Capture the cell that displays the provided text and extract its (x, y) central coordinate. 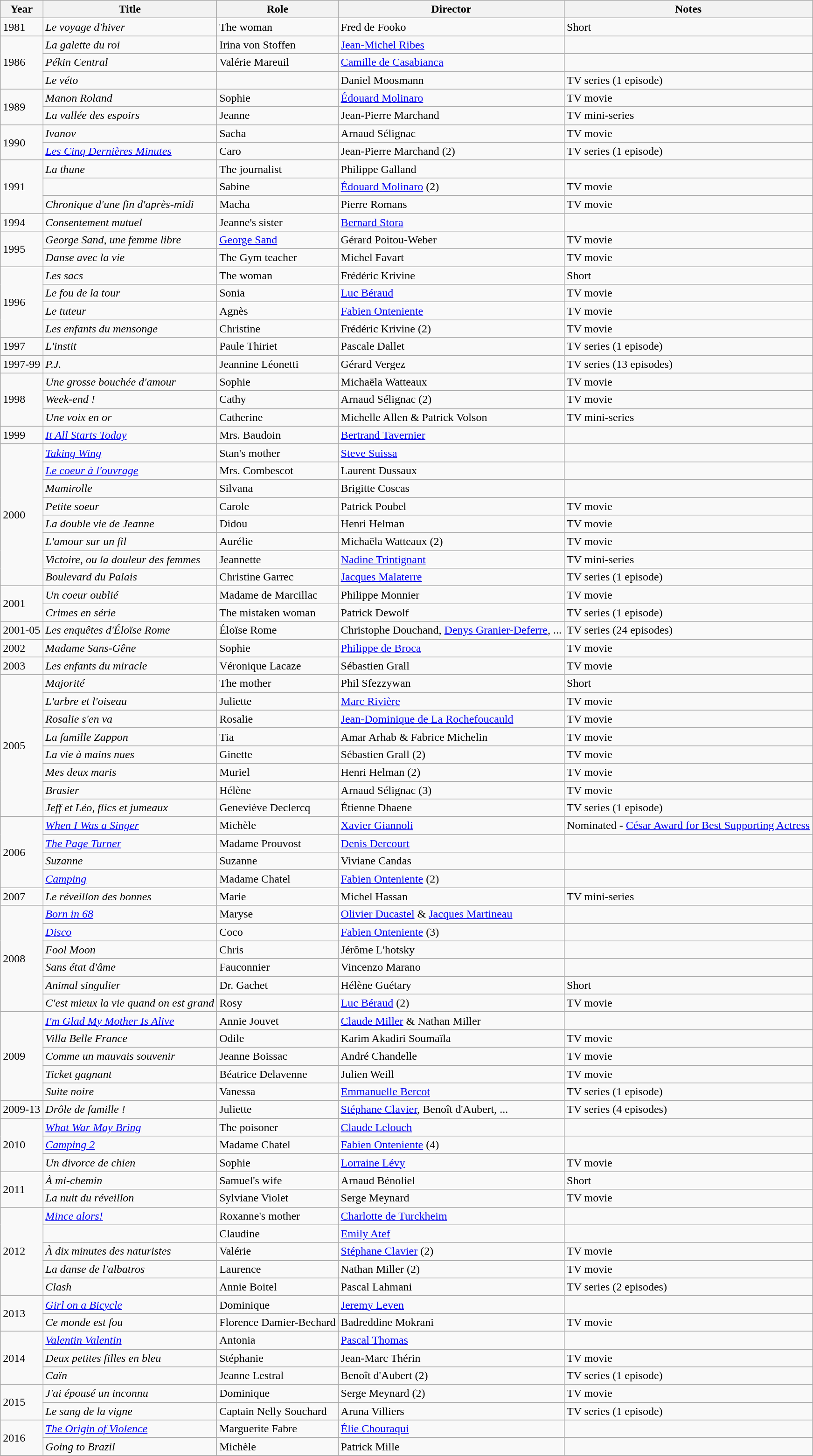
Petite soeur (130, 506)
Le véto (130, 80)
Jeannine Léonetti (278, 364)
Fabien Onteniente (4) (451, 1145)
Frédéric Krivine (451, 276)
Édouard Molinaro (451, 98)
2007 (21, 897)
Fauconnier (278, 967)
Laurent Dussaux (451, 470)
Jeanne Lestral (278, 1376)
La nuit du réveillon (130, 1198)
Édouard Molinaro (2) (451, 186)
2006 (21, 852)
Agnès (278, 311)
Pierre Romans (451, 204)
Nathan Miller (2) (451, 1269)
Jacques Malaterre (451, 577)
Christophe Douchand, Denys Granier-Deferre, ... (451, 630)
Going to Brazil (130, 1447)
1996 (21, 302)
Julien Weill (451, 1074)
2000 (21, 515)
Véronique Lacaze (278, 666)
Boulevard du Palais (130, 577)
Amar Arhab & Fabrice Michelin (451, 737)
C'est mieux la vie quand on est grand (130, 1003)
2001 (21, 604)
Carole (278, 506)
Rosalie s'en va (130, 719)
Drôle de famille ! (130, 1110)
Les Cinq Dernières Minutes (130, 151)
Sacha (278, 133)
Mrs. Combescot (278, 470)
1989 (21, 107)
Jean-Pierre Marchand (451, 116)
Stéphane Clavier (2) (451, 1251)
Frédéric Krivine (2) (451, 329)
Rosy (278, 1003)
Béatrice Delavenne (278, 1074)
La vallée des espoirs (130, 116)
Catherine (278, 417)
2011 (21, 1189)
Un divorce de chien (130, 1163)
The Page Turner (130, 843)
André Chandelle (451, 1056)
Étienne Dhaene (451, 808)
2014 (21, 1358)
La double vie de Jeanne (130, 524)
Victoire, ou la douleur des femmes (130, 559)
Vanessa (278, 1092)
Philippe Galland (451, 169)
Year (21, 9)
Une voix en or (130, 417)
Valérie Mareuil (278, 62)
Maryse (278, 914)
2005 (21, 745)
1998 (21, 400)
Deux petites filles en bleu (130, 1358)
Une grosse bouchée d'amour (130, 382)
Patrick Dewolf (451, 613)
Pascal Lahmani (451, 1287)
Didou (278, 524)
La thune (130, 169)
Girl on a Bicycle (130, 1304)
Camping 2 (130, 1145)
Lorraine Lévy (451, 1163)
Arnaud Sélignac (451, 133)
Taking Wing (130, 453)
2008 (21, 959)
La danse de l'albatros (130, 1269)
Viviane Candas (451, 861)
Notes (688, 9)
Claude Lelouch (451, 1127)
Role (278, 9)
Villa Belle France (130, 1038)
1994 (21, 222)
Xavier Giannoli (451, 826)
Christine (278, 329)
Roxanne's mother (278, 1216)
Sonia (278, 293)
George Sand, une femme libre (130, 240)
Badreddine Mokrani (451, 1322)
Jeremy Leven (451, 1304)
Ce monde est fou (130, 1322)
Fabien Onteniente (2) (451, 879)
Christine Garrec (278, 577)
Silvana (278, 488)
La vie à mains nues (130, 754)
Aurélie (278, 542)
Un coeur oublié (130, 595)
Odile (278, 1038)
L'instit (130, 346)
Jeanne's sister (278, 222)
Charlotte de Turckheim (451, 1216)
Jean-Pierre Marchand (2) (451, 151)
Caro (278, 151)
Majorité (130, 683)
The mistaken woman (278, 613)
Les enfants du miracle (130, 666)
Hélène (278, 790)
La galette du roi (130, 45)
Jeanne Boissac (278, 1056)
Danse avec la vie (130, 258)
Pékin Central (130, 62)
Stéphanie (278, 1358)
Chris (278, 950)
Emmanuelle Bercot (451, 1092)
Fool Moon (130, 950)
Fabien Onteniente (3) (451, 932)
2009-13 (21, 1110)
Animal singulier (130, 985)
Patrick Mille (451, 1447)
Ivanov (130, 133)
Cathy (278, 400)
Crimes en série (130, 613)
Ginette (278, 754)
Sébastien Grall (451, 666)
Luc Béraud (2) (451, 1003)
2013 (21, 1313)
Jeanne (278, 116)
1990 (21, 142)
J'ai épousé un inconnu (130, 1394)
Daniel Moosmann (451, 80)
The journalist (278, 169)
Sébastien Grall (2) (451, 754)
Steve Suissa (451, 453)
Tia (278, 737)
Michaëla Watteaux (2) (451, 542)
Benoît d'Aubert (2) (451, 1376)
Henri Helman (2) (451, 772)
2001-05 (21, 630)
Madame Prouvost (278, 843)
Sabine (278, 186)
Nadine Trintignant (451, 559)
Henri Helman (451, 524)
Sylviane Violet (278, 1198)
2016 (21, 1438)
1999 (21, 435)
Serge Meynard (2) (451, 1394)
1995 (21, 249)
Pascale Dallet (451, 346)
Sans état d'âme (130, 967)
Captain Nelly Souchard (278, 1411)
TV series (2 episodes) (688, 1287)
Bertrand Tavernier (451, 435)
Gérard Vergez (451, 364)
Suite noire (130, 1092)
Le tuteur (130, 311)
Mrs. Baudoin (278, 435)
Marc Rivière (451, 701)
1986 (21, 62)
Clash (130, 1287)
Stéphane Clavier, Benoît d'Aubert, ... (451, 1110)
Manon Roland (130, 98)
Fred de Fooko (451, 27)
Le réveillon des bonnes (130, 897)
Hélène Guétary (451, 985)
Michel Favart (451, 258)
Arnaud Sélignac (2) (451, 400)
Arnaud Bénoliel (451, 1180)
Antonia (278, 1340)
Consentement mutuel (130, 222)
L'amour sur un fil (130, 542)
I'm Glad My Mother Is Alive (130, 1021)
Caïn (130, 1376)
Dr. Gachet (278, 985)
Jean-Michel Ribes (451, 45)
Samuel's wife (278, 1180)
Ticket gagnant (130, 1074)
À dix minutes des naturistes (130, 1251)
2010 (21, 1145)
It All Starts Today (130, 435)
Marguerite Fabre (278, 1429)
Michel Hassan (451, 897)
Philippe Monnier (451, 595)
The mother (278, 683)
Jean-Marc Thérin (451, 1358)
Fabien Onteniente (451, 311)
Luc Béraud (451, 293)
La famille Zappon (130, 737)
Vincenzo Marano (451, 967)
1997-99 (21, 364)
Le fou de la tour (130, 293)
The Gym teacher (278, 258)
Florence Damier-Bechard (278, 1322)
Les sacs (130, 276)
Brasier (130, 790)
Jeff et Léo, flics et jumeaux (130, 808)
Camping (130, 879)
2002 (21, 648)
Pascal Thomas (451, 1340)
Week-end ! (130, 400)
Marie (278, 897)
Aruna Villiers (451, 1411)
Valérie (278, 1251)
P.J. (130, 364)
Philippe de Broca (451, 648)
1981 (21, 27)
George Sand (278, 240)
The poisoner (278, 1127)
Jean-Dominique de La Rochefoucauld (451, 719)
Disco (130, 932)
2009 (21, 1056)
Mince alors! (130, 1216)
Mes deux maris (130, 772)
Phil Sfezzywan (451, 683)
Title (130, 9)
Le coeur à l'ouvrage (130, 470)
Camille de Casabianca (451, 62)
Michelle Allen & Patrick Volson (451, 417)
Born in 68 (130, 914)
Mamirolle (130, 488)
Comme un mauvais souvenir (130, 1056)
Le sang de la vigne (130, 1411)
Brigitte Coscas (451, 488)
Claudine (278, 1234)
1991 (21, 186)
Claude Miller & Nathan Miller (451, 1021)
TV series (4 episodes) (688, 1110)
Olivier Ducastel & Jacques Martineau (451, 914)
Stan's mother (278, 453)
Denis Dercourt (451, 843)
Gérard Poitou-Weber (451, 240)
When I Was a Singer (130, 826)
À mi-chemin (130, 1180)
Emily Atef (451, 1234)
Geneviève Declercq (278, 808)
Laurence (278, 1269)
L'arbre et l'oiseau (130, 701)
TV series (13 episodes) (688, 364)
Éloïse Rome (278, 630)
Michaëla Watteaux (451, 382)
Paule Thiriet (278, 346)
Bernard Stora (451, 222)
Muriel (278, 772)
Nominated - César Award for Best Supporting Actress (688, 826)
Les enfants du mensonge (130, 329)
Karim Akadiri Soumaïla (451, 1038)
Madame Sans-Gêne (130, 648)
Irina von Stoffen (278, 45)
The Origin of Violence (130, 1429)
Annie Jouvet (278, 1021)
Patrick Poubel (451, 506)
2015 (21, 1402)
Annie Boitel (278, 1287)
Arnaud Sélignac (3) (451, 790)
Valentin Valentin (130, 1340)
Jérôme L'hotsky (451, 950)
Coco (278, 932)
Rosalie (278, 719)
Madame de Marcillac (278, 595)
1997 (21, 346)
Le voyage d'hiver (130, 27)
Serge Meynard (451, 1198)
Macha (278, 204)
2003 (21, 666)
Director (451, 9)
Élie Chouraqui (451, 1429)
TV series (24 episodes) (688, 630)
2012 (21, 1251)
Chronique d'une fin d'après-midi (130, 204)
Les enquêtes d'Éloïse Rome (130, 630)
Jeannette (278, 559)
What War May Bring (130, 1127)
